Pinpoint the cell where the given text exists, returning its (x, y) midpoint coordinate. 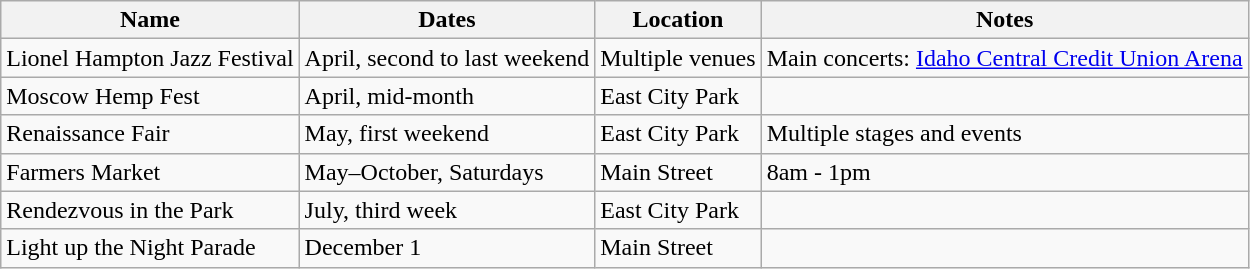
Light up the Night Parade (150, 248)
July, third week (447, 210)
Lionel Hampton Jazz Festival (150, 58)
Location (678, 20)
Multiple stages and events (1004, 134)
Rendezvous in the Park (150, 210)
8am - 1pm (1004, 172)
Farmers Market (150, 172)
Multiple venues (678, 58)
Main concerts: Idaho Central Credit Union Arena (1004, 58)
Dates (447, 20)
December 1 (447, 248)
Name (150, 20)
April, mid-month (447, 96)
Notes (1004, 20)
May–October, Saturdays (447, 172)
April, second to last weekend (447, 58)
Moscow Hemp Fest (150, 96)
May, first weekend (447, 134)
Renaissance Fair (150, 134)
